Pinpoint the cell where the given text exists, returning its (X, Y) midpoint coordinate. 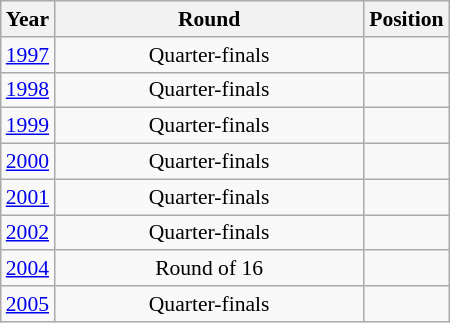
2002 (28, 233)
Year (28, 19)
1999 (28, 126)
2005 (28, 304)
1997 (28, 55)
Position (406, 19)
2000 (28, 162)
Round of 16 (209, 269)
2001 (28, 197)
2004 (28, 269)
1998 (28, 90)
Round (209, 19)
